Pinpoint the cell where the given text exists, returning its (X, Y) midpoint coordinate. 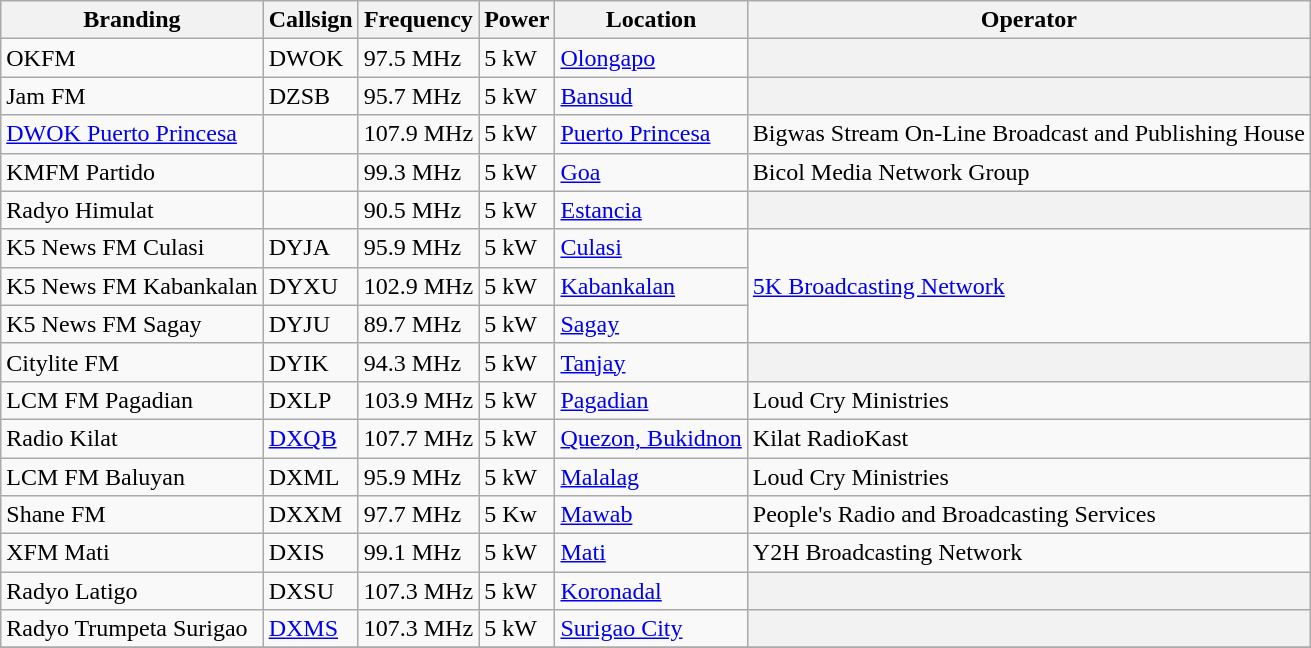
DXML (310, 477)
DZSB (310, 96)
DXXM (310, 515)
Olongapo (651, 58)
Callsign (310, 20)
People's Radio and Broadcasting Services (1028, 515)
DYJA (310, 248)
Puerto Princesa (651, 134)
97.5 MHz (418, 58)
DXLP (310, 400)
Koronadal (651, 591)
Radyo Latigo (132, 591)
DXIS (310, 553)
Location (651, 20)
DYXU (310, 286)
Goa (651, 172)
K5 News FM Sagay (132, 324)
Quezon, Bukidnon (651, 438)
5K Broadcasting Network (1028, 286)
DWOK (310, 58)
Shane FM (132, 515)
Operator (1028, 20)
DXQB (310, 438)
Frequency (418, 20)
Power (517, 20)
Bansud (651, 96)
OKFM (132, 58)
Sagay (651, 324)
107.9 MHz (418, 134)
94.3 MHz (418, 362)
Culasi (651, 248)
Kabankalan (651, 286)
99.3 MHz (418, 172)
103.9 MHz (418, 400)
Y2H Broadcasting Network (1028, 553)
KMFM Partido (132, 172)
89.7 MHz (418, 324)
Radyo Trumpeta Surigao (132, 629)
Citylite FM (132, 362)
Radyo Himulat (132, 210)
107.7 MHz (418, 438)
K5 News FM Culasi (132, 248)
99.1 MHz (418, 553)
DXSU (310, 591)
Bigwas Stream On-Line Broadcast and Publishing House (1028, 134)
95.7 MHz (418, 96)
5 Kw (517, 515)
Tanjay (651, 362)
DWOK Puerto Princesa (132, 134)
90.5 MHz (418, 210)
LCM FM Pagadian (132, 400)
Kilat RadioKast (1028, 438)
LCM FM Baluyan (132, 477)
Radio Kilat (132, 438)
XFM Mati (132, 553)
Jam FM (132, 96)
Branding (132, 20)
Pagadian (651, 400)
K5 News FM Kabankalan (132, 286)
Surigao City (651, 629)
Mati (651, 553)
Malalag (651, 477)
DXMS (310, 629)
Estancia (651, 210)
Bicol Media Network Group (1028, 172)
Mawab (651, 515)
DYJU (310, 324)
DYIK (310, 362)
102.9 MHz (418, 286)
97.7 MHz (418, 515)
